Determine the (x, y) coordinate at the center of the cell enclosing the given text.  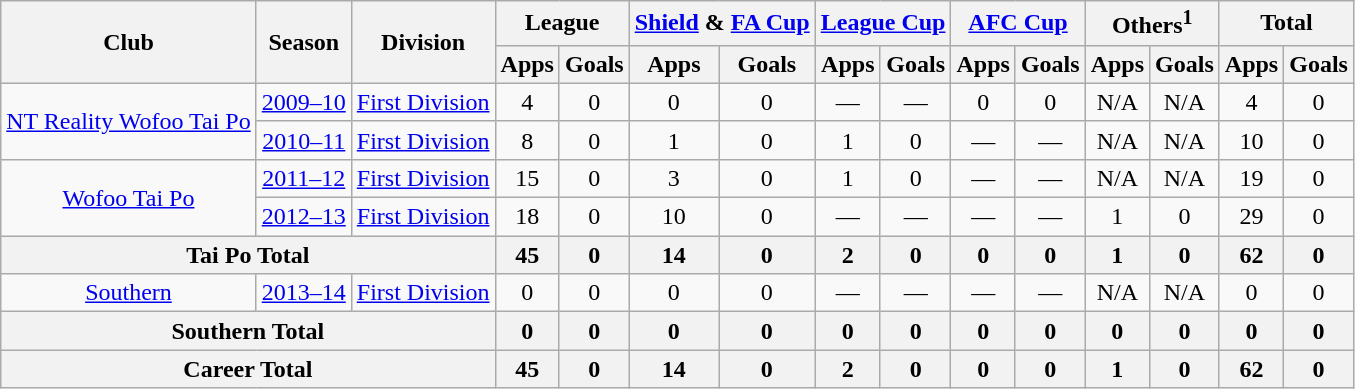
19 (1251, 178)
Season (304, 42)
NT Reality Wofoo Tai Po (128, 121)
29 (1251, 217)
Career Total (248, 369)
2011–12 (304, 178)
Others1 (1152, 24)
AFC Cup (1018, 24)
2009–10 (304, 102)
15 (527, 178)
Tai Po Total (248, 255)
2010–11 (304, 140)
Shield & FA Cup (722, 24)
Total (1286, 24)
18 (527, 217)
Southern Total (248, 331)
Division (423, 42)
2013–14 (304, 293)
3 (674, 178)
Wofoo Tai Po (128, 197)
League Cup (883, 24)
Club (128, 42)
2012–13 (304, 217)
Southern (128, 293)
League (562, 24)
8 (527, 140)
